Identify which cell holds the provided text, then report its (X, Y) central coordinate. 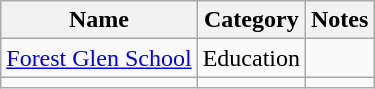
Forest Glen School (99, 58)
Education (251, 58)
Name (99, 20)
Category (251, 20)
Notes (340, 20)
